Output the [x, y] coordinate of the center of the cell containing the given text.  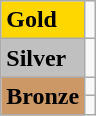
Silver [43, 58]
Gold [43, 20]
Bronze [43, 96]
